Extract the [X, Y] coordinate from the center of the cell holding the provided text.  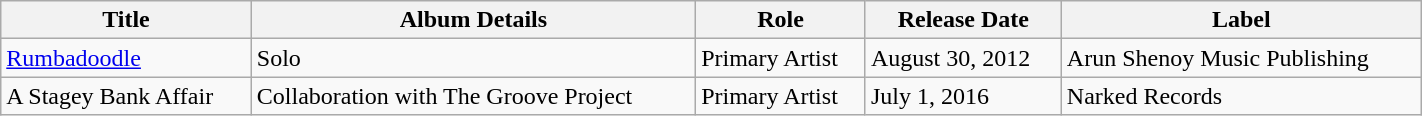
Collaboration with The Groove Project [473, 96]
Release Date [963, 20]
A Stagey Bank Affair [126, 96]
August 30, 2012 [963, 58]
Title [126, 20]
Role [781, 20]
Album Details [473, 20]
Solo [473, 58]
Narked Records [1241, 96]
July 1, 2016 [963, 96]
Rumbadoodle [126, 58]
Label [1241, 20]
Arun Shenoy Music Publishing [1241, 58]
